Extract the (X, Y) coordinate from the center of the cell holding the provided text.  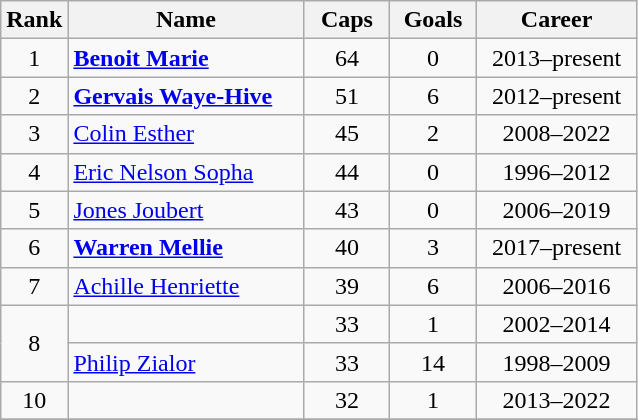
43 (347, 210)
64 (347, 58)
32 (347, 400)
Career (556, 20)
8 (34, 343)
5 (34, 210)
2006–2016 (556, 286)
Eric Nelson Sopha (186, 172)
40 (347, 248)
2013–present (556, 58)
Benoit Marie (186, 58)
45 (347, 134)
2002–2014 (556, 324)
Philip Zialor (186, 362)
Caps (347, 20)
Gervais Waye-Hive (186, 96)
2008–2022 (556, 134)
2013–2022 (556, 400)
Achille Henriette (186, 286)
Colin Esther (186, 134)
39 (347, 286)
Name (186, 20)
Warren Mellie (186, 248)
51 (347, 96)
2006–2019 (556, 210)
2012–present (556, 96)
Jones Joubert (186, 210)
4 (34, 172)
1996–2012 (556, 172)
10 (34, 400)
7 (34, 286)
1998–2009 (556, 362)
Goals (433, 20)
Rank (34, 20)
14 (433, 362)
2017–present (556, 248)
44 (347, 172)
